Locate the cell with the specified text and output its (x, y) center coordinate. 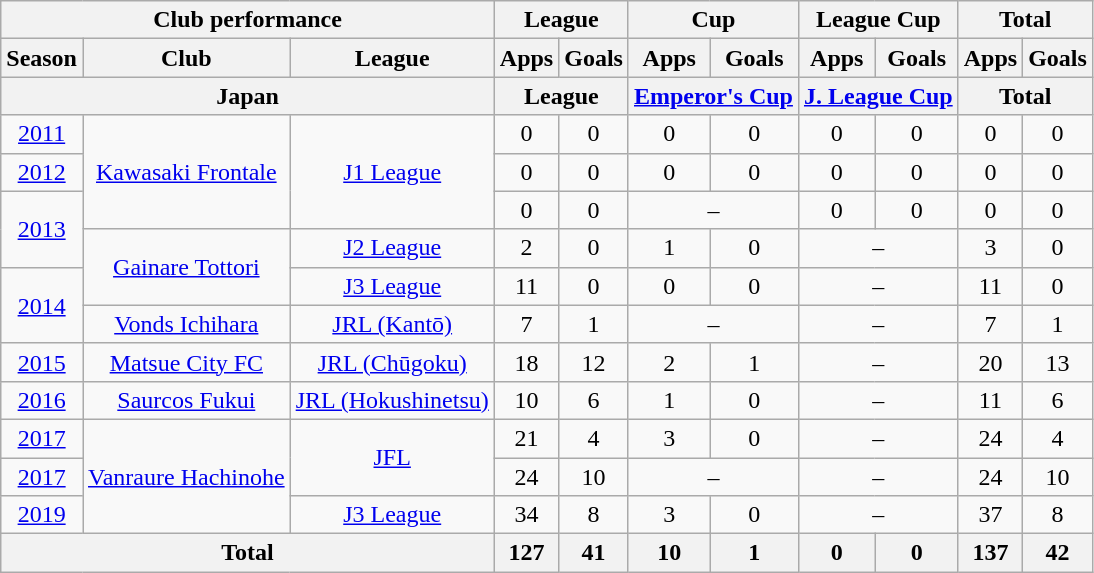
Kawasaki Frontale (186, 172)
Season (42, 58)
JRL (Kantō) (392, 324)
2012 (42, 172)
Gainare Tottori (186, 267)
2011 (42, 134)
Vonds Ichihara (186, 324)
127 (526, 553)
12 (594, 362)
J1 League (392, 172)
34 (526, 515)
37 (990, 515)
Saurcos Fukui (186, 400)
137 (990, 553)
2015 (42, 362)
2014 (42, 305)
Club (186, 58)
Emperor's Cup (713, 96)
Cup (713, 20)
League Cup (878, 20)
Japan (248, 96)
42 (1058, 553)
J2 League (392, 248)
2013 (42, 229)
21 (526, 438)
JRL (Chūgoku) (392, 362)
Vanraure Hachinohe (186, 476)
20 (990, 362)
18 (526, 362)
41 (594, 553)
2019 (42, 515)
JRL (Hokushinetsu) (392, 400)
J. League Cup (878, 96)
JFL (392, 457)
Club performance (248, 20)
Matsue City FC (186, 362)
13 (1058, 362)
2016 (42, 400)
